Search for the cell housing the specified text and yield its [X, Y] center coordinate. 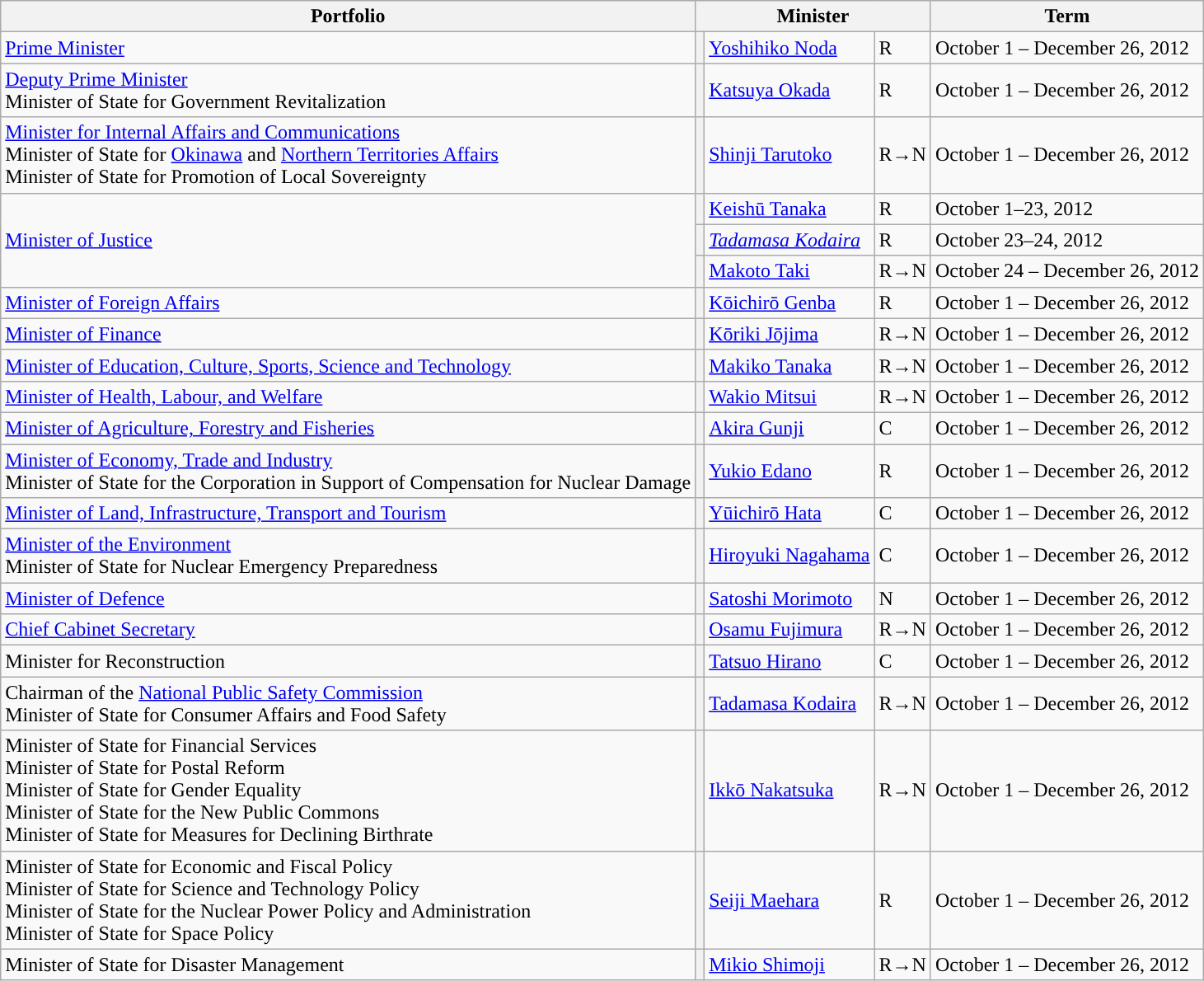
Satoshi Morimoto [789, 598]
Minister of Land, Infrastructure, Transport and Tourism [348, 514]
Kōichirō Genba [789, 303]
Makiko Tanaka [789, 365]
Minister of Education, Culture, Sports, Science and Technology [348, 365]
Mikio Shimoji [789, 965]
Minister of Health, Labour, and Welfare [348, 397]
Minister of Agriculture, Forestry and Fisheries [348, 428]
Ikkō Nakatsuka [789, 791]
Seiji Maehara [789, 900]
Yoshihiko Noda [789, 48]
Prime Minister [348, 48]
Chairman of the National Public Safety Commission Minister of State for Consumer Affairs and Food Safety [348, 704]
Minister of Defence [348, 598]
Kōriki Jōjima [789, 334]
Akira Gunji [789, 428]
Minister [813, 16]
Chief Cabinet Secretary [348, 630]
Minister for Reconstruction [348, 661]
Hiroyuki Nagahama [789, 556]
Wakio Mitsui [789, 397]
October 23–24, 2012 [1066, 240]
Shinji Tarutoko [789, 155]
Deputy Prime Minister Minister of State for Government Revitalization [348, 91]
Minister of Justice [348, 240]
Osamu Fujimura [789, 630]
Minister of Economy, Trade and Industry Minister of State for the Corporation in Support of Compensation for Nuclear Damage [348, 470]
Minister of State for Disaster Management [348, 965]
Minister of Finance [348, 334]
Yūichirō Hata [789, 514]
Portfolio [348, 16]
Makoto Taki [789, 271]
October 24 – December 26, 2012 [1066, 271]
Minister of Foreign Affairs [348, 303]
Minister of the Environment Minister of State for Nuclear Emergency Preparedness [348, 556]
Term [1066, 16]
N [902, 598]
Yukio Edano [789, 470]
Tatsuo Hirano [789, 661]
Keishū Tanaka [789, 209]
October 1–23, 2012 [1066, 209]
Katsuya Okada [789, 91]
